Return the (X, Y) coordinate for the center point of the cell that contains the specified text.  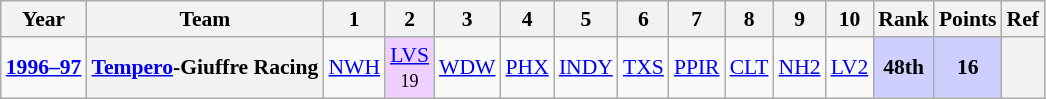
6 (644, 19)
INDY (586, 68)
WDW (467, 68)
Rank (904, 19)
7 (697, 19)
48th (904, 68)
Ref (1023, 19)
LV2 (850, 68)
PHX (528, 68)
1996–97 (44, 68)
LVS19 (410, 68)
8 (750, 19)
Tempero-Giuffre Racing (204, 68)
Points (968, 19)
9 (799, 19)
CLT (750, 68)
PPIR (697, 68)
Year (44, 19)
5 (586, 19)
Team (204, 19)
NH2 (799, 68)
10 (850, 19)
4 (528, 19)
16 (968, 68)
3 (467, 19)
NWH (354, 68)
2 (410, 19)
TXS (644, 68)
1 (354, 19)
